Return the [X, Y] coordinate for the center point of the cell that contains the specified text.  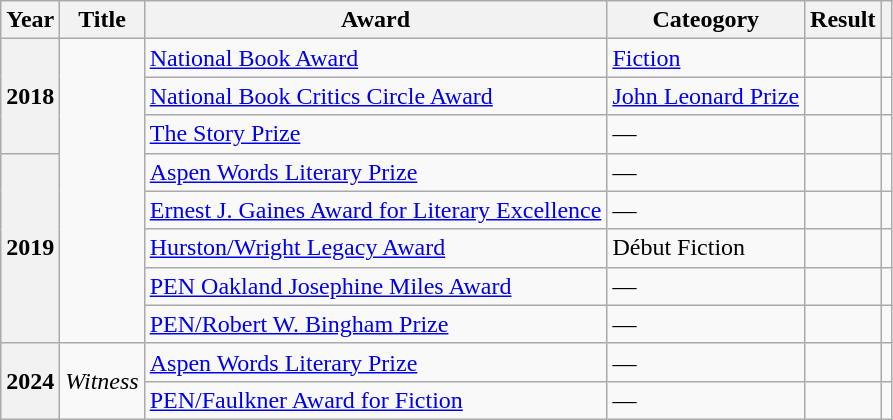
2019 [30, 248]
Début Fiction [706, 248]
Year [30, 20]
Witness [102, 381]
Title [102, 20]
PEN/Robert W. Bingham Prize [376, 324]
PEN Oakland Josephine Miles Award [376, 286]
Ernest J. Gaines Award for Literary Excellence [376, 210]
2024 [30, 381]
2018 [30, 96]
National Book Critics Circle Award [376, 96]
Cateogory [706, 20]
The Story Prize [376, 134]
PEN/Faulkner Award for Fiction [376, 400]
Hurston/Wright Legacy Award [376, 248]
National Book Award [376, 58]
Result [843, 20]
Award [376, 20]
Fiction [706, 58]
John Leonard Prize [706, 96]
